Pinpoint the cell where the given text exists, returning its [X, Y] midpoint coordinate. 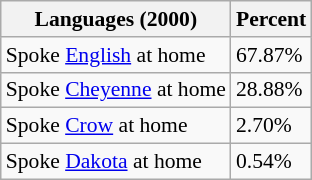
Spoke English at home [116, 55]
0.54% [271, 162]
67.87% [271, 55]
2.70% [271, 126]
Percent [271, 19]
Spoke Cheyenne at home [116, 90]
Spoke Dakota at home [116, 162]
Languages (2000) [116, 19]
Spoke Crow at home [116, 126]
28.88% [271, 90]
